Identify which cell holds the provided text, then report its (X, Y) central coordinate. 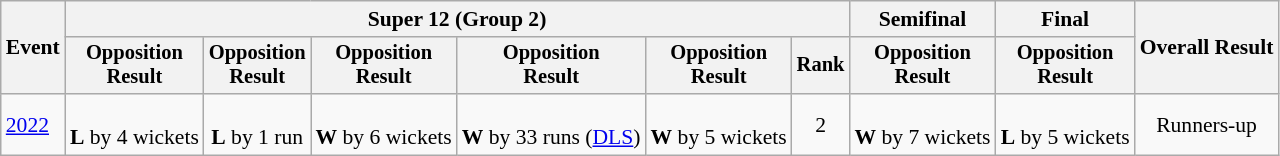
Semifinal (922, 19)
Super 12 (Group 2) (457, 19)
2 (821, 124)
Rank (821, 66)
L by 1 run (258, 124)
W by 33 runs (DLS) (552, 124)
W by 7 wickets (922, 124)
L by 5 wickets (1066, 124)
Event (33, 48)
W by 6 wickets (383, 124)
Overall Result (1207, 48)
Runners-up (1207, 124)
Final (1066, 19)
W by 5 wickets (719, 124)
2022 (33, 124)
L by 4 wickets (134, 124)
